For the text-containing cell, return its midpoint in [x, y] coordinate format. 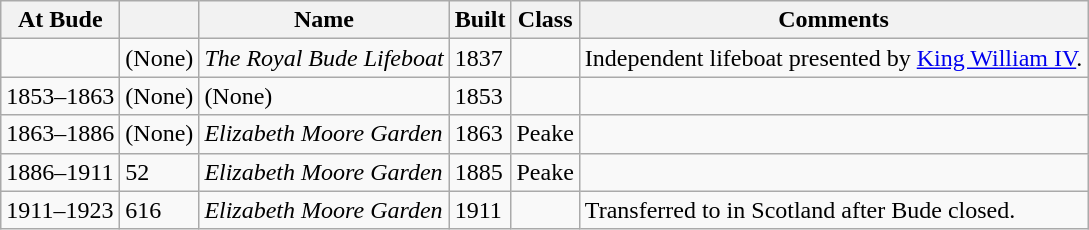
52 [160, 172]
1853 [480, 96]
Name [324, 20]
1837 [480, 58]
Built [480, 20]
Comments [833, 20]
1885 [480, 172]
The Royal Bude Lifeboat [324, 58]
616 [160, 210]
1863–1886 [60, 134]
At Bude [60, 20]
Class [545, 20]
1853–1863 [60, 96]
1911–1923 [60, 210]
1863 [480, 134]
1886–1911 [60, 172]
1911 [480, 210]
Transferred to in Scotland after Bude closed. [833, 210]
Independent lifeboat presented by King William IV. [833, 58]
